Find where the given text appears and provide that cell's center as [x, y] coordinate. 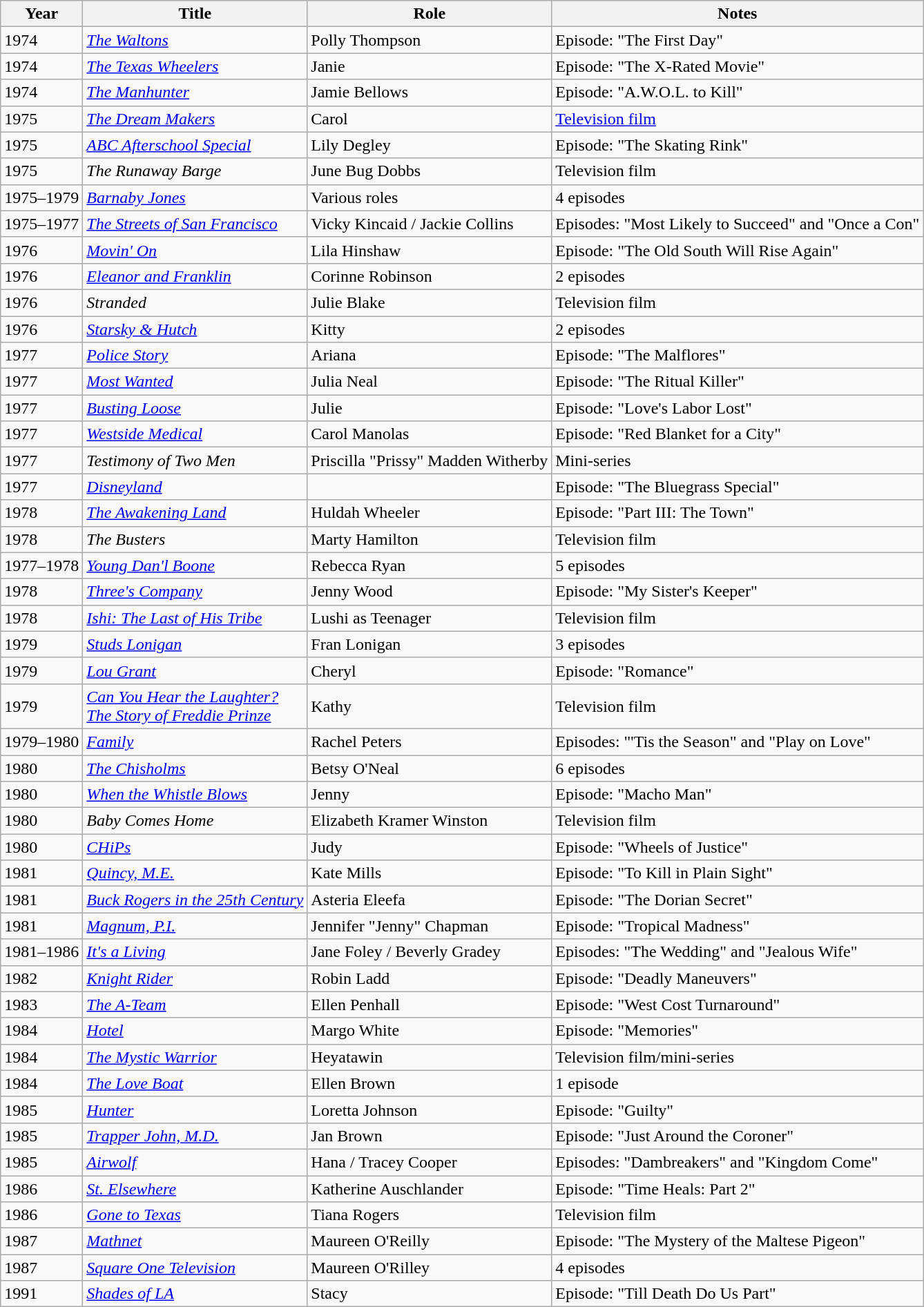
Lila Hinshaw [430, 250]
Notes [738, 14]
Gone to Texas [195, 1215]
Episode: "Tropical Madness" [738, 926]
Testimony of Two Men [195, 461]
CHiPs [195, 847]
Eleanor and Franklin [195, 276]
When the Whistle Blows [195, 795]
Cheryl [430, 670]
Episode: "Love's Labor Lost" [738, 408]
Episode: "Time Heals: Part 2" [738, 1188]
Ishi: The Last of His Tribe [195, 618]
Hana / Tracey Cooper [430, 1162]
The Busters [195, 539]
Title [195, 14]
Young Dan'l Boone [195, 565]
Episodes: "Dambreakers" and "Kingdom Come" [738, 1162]
The Runaway Barge [195, 171]
Barnaby Jones [195, 197]
The Waltons [195, 40]
5 episodes [738, 565]
The Love Boat [195, 1083]
Marty Hamilton [430, 539]
Hunter [195, 1110]
Airwolf [195, 1162]
Episode: "The Skating Rink" [738, 145]
Movin' On [195, 250]
1991 [41, 1294]
Magnum, P.I. [195, 926]
Episode: "Romance" [738, 670]
Ellen Penhall [430, 1005]
Knight Rider [195, 978]
Lou Grant [195, 670]
Can You Hear the Laughter?The Story of Freddie Prinze [195, 706]
Episode: "Red Blanket for a City" [738, 434]
1979–1980 [41, 742]
3 episodes [738, 644]
Asteria Eleefa [430, 900]
6 episodes [738, 768]
Julia Neal [430, 382]
Episode: "Just Around the Coroner" [738, 1136]
Shades of LA [195, 1294]
Episode: "The Mystery of the Maltese Pigeon" [738, 1241]
Episode: "A.W.O.L. to Kill" [738, 93]
Role [430, 14]
Three's Company [195, 592]
Maureen O'Rilley [430, 1268]
Buck Rogers in the 25th Century [195, 900]
Episode: "My Sister's Keeper" [738, 592]
The Streets of San Francisco [195, 224]
Loretta Johnson [430, 1110]
Episode: "Memories" [738, 1031]
Studs Lonigan [195, 644]
Stranded [195, 302]
Busting Loose [195, 408]
Vicky Kincaid / Jackie Collins [430, 224]
Police Story [195, 356]
1982 [41, 978]
Betsy O'Neal [430, 768]
June Bug Dobbs [430, 171]
Corinne Robinson [430, 276]
Judy [430, 847]
Episode: "West Cost Turnaround" [738, 1005]
Carol [430, 119]
1977–1978 [41, 565]
Baby Comes Home [195, 821]
Maureen O'Reilly [430, 1241]
Kitty [430, 329]
Episode: "The X-Rated Movie" [738, 66]
Episode: "The First Day" [738, 40]
Episode: "To Kill in Plain Sight" [738, 873]
The Mystic Warrior [195, 1057]
Katherine Auschlander [430, 1188]
Mini-series [738, 461]
Episodes: "'Tis the Season" and "Play on Love" [738, 742]
Quincy, M.E. [195, 873]
Elizabeth Kramer Winston [430, 821]
Carol Manolas [430, 434]
ABC Afterschool Special [195, 145]
Fran Lonigan [430, 644]
Episode: "Guilty" [738, 1110]
1983 [41, 1005]
The Chisholms [195, 768]
Disneyland [195, 487]
Starsky & Hutch [195, 329]
Kate Mills [430, 873]
Episode: "The Ritual Killer" [738, 382]
1981–1986 [41, 952]
Episode: "Part III: The Town" [738, 513]
The Texas Wheelers [195, 66]
Trapper John, M.D. [195, 1136]
Lushi as Teenager [430, 618]
Lily Degley [430, 145]
1975–1979 [41, 197]
Episodes: "Most Likely to Succeed" and "Once a Con" [738, 224]
Episode: "The Bluegrass Special" [738, 487]
Various roles [430, 197]
Jane Foley / Beverly Gradey [430, 952]
Margo White [430, 1031]
Huldah Wheeler [430, 513]
Stacy [430, 1294]
Robin Ladd [430, 978]
Episode: "Wheels of Justice" [738, 847]
St. Elsewhere [195, 1188]
Jan Brown [430, 1136]
Square One Television [195, 1268]
Year [41, 14]
Julie [430, 408]
The Manhunter [195, 93]
Westside Medical [195, 434]
Mathnet [195, 1241]
The A-Team [195, 1005]
Family [195, 742]
Janie [430, 66]
Ariana [430, 356]
Tiana Rogers [430, 1215]
Episode: "Deadly Maneuvers" [738, 978]
Episode: "Till Death Do Us Part" [738, 1294]
Heyatawin [430, 1057]
Jenny Wood [430, 592]
Ellen Brown [430, 1083]
Rebecca Ryan [430, 565]
Jamie Bellows [430, 93]
Episode: "The Malflores" [738, 356]
Julie Blake [430, 302]
Priscilla "Prissy" Madden Witherby [430, 461]
It's a Living [195, 952]
Episode: "The Old South Will Rise Again" [738, 250]
Episode: "The Dorian Secret" [738, 900]
Hotel [195, 1031]
The Dream Makers [195, 119]
1975–1977 [41, 224]
The Awakening Land [195, 513]
Episode: "Macho Man" [738, 795]
Jenny [430, 795]
Polly Thompson [430, 40]
Television film/mini-series [738, 1057]
Episodes: "The Wedding" and "Jealous Wife" [738, 952]
Rachel Peters [430, 742]
1 episode [738, 1083]
Most Wanted [195, 382]
Kathy [430, 706]
Jennifer "Jenny" Chapman [430, 926]
